From the cell containing the given text, extract its center point as [X, Y] coordinate. 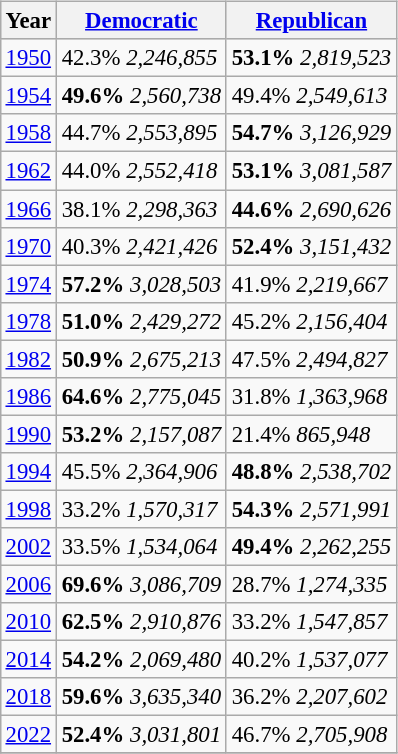
45.5% 2,364,906 [141, 472]
1974 [28, 284]
42.3% 2,246,855 [141, 58]
40.2% 1,537,077 [311, 660]
33.5% 1,534,064 [141, 547]
44.6% 2,690,626 [311, 209]
33.2% 1,570,317 [141, 509]
48.8% 2,538,702 [311, 472]
1962 [28, 171]
2018 [28, 697]
53.1% 3,081,587 [311, 171]
Democratic [141, 21]
51.0% 2,429,272 [141, 321]
38.1% 2,298,363 [141, 209]
53.1% 2,819,523 [311, 58]
54.7% 3,126,929 [311, 133]
46.7% 2,705,908 [311, 735]
62.5% 2,910,876 [141, 622]
31.8% 1,363,968 [311, 396]
64.6% 2,775,045 [141, 396]
53.2% 2,157,087 [141, 434]
1966 [28, 209]
2010 [28, 622]
21.4% 865,948 [311, 434]
1954 [28, 96]
50.9% 2,675,213 [141, 359]
44.7% 2,553,895 [141, 133]
2002 [28, 547]
49.4% 2,549,613 [311, 96]
Year [28, 21]
2022 [28, 735]
1986 [28, 396]
57.2% 3,028,503 [141, 284]
1994 [28, 472]
1990 [28, 434]
1982 [28, 359]
54.3% 2,571,991 [311, 509]
54.2% 2,069,480 [141, 660]
28.7% 1,274,335 [311, 584]
36.2% 2,207,602 [311, 697]
1950 [28, 58]
47.5% 2,494,827 [311, 359]
2006 [28, 584]
59.6% 3,635,340 [141, 697]
69.6% 3,086,709 [141, 584]
33.2% 1,547,857 [311, 622]
45.2% 2,156,404 [311, 321]
Republican [311, 21]
52.4% 3,151,432 [311, 246]
40.3% 2,421,426 [141, 246]
1970 [28, 246]
41.9% 2,219,667 [311, 284]
1978 [28, 321]
1998 [28, 509]
52.4% 3,031,801 [141, 735]
2014 [28, 660]
1958 [28, 133]
44.0% 2,552,418 [141, 171]
49.4% 2,262,255 [311, 547]
49.6% 2,560,738 [141, 96]
